Find where the given text appears and provide that cell's center as (X, Y) coordinate. 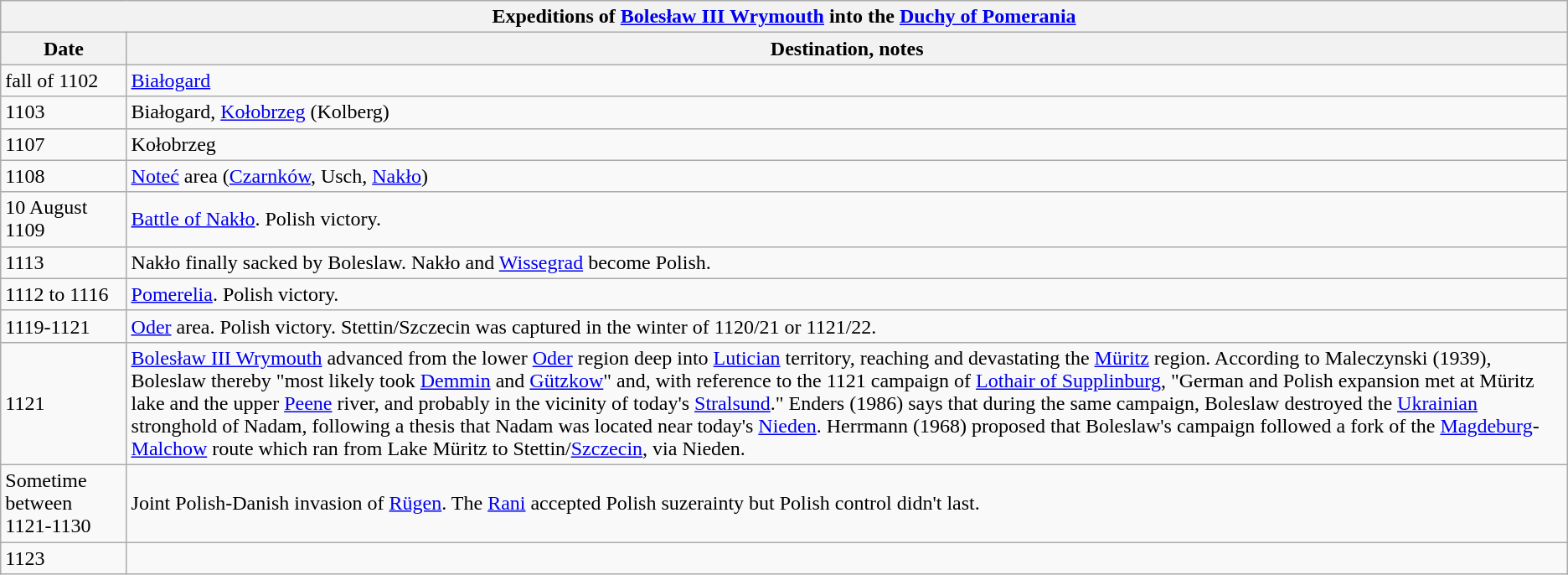
1107 (64, 144)
1103 (64, 112)
Oder area. Polish victory. Stettin/Szczecin was captured in the winter of 1120/21 or 1121/22. (847, 326)
Battle of Nakło. Polish victory. (847, 220)
Joint Polish-Danish invasion of Rügen. The Rani accepted Polish suzerainty but Polish control didn't last. (847, 503)
1113 (64, 262)
Białogard (847, 80)
1112 to 1116 (64, 294)
Pomerelia. Polish victory. (847, 294)
1121 (64, 403)
1123 (64, 557)
Białogard, Kołobrzeg (Kolberg) (847, 112)
10 August 1109 (64, 220)
Date (64, 49)
Destination, notes (847, 49)
Kołobrzeg (847, 144)
fall of 1102 (64, 80)
Noteć area (Czarnków, Usch, Nakło) (847, 176)
1119-1121 (64, 326)
1108 (64, 176)
Nakło finally sacked by Boleslaw. Nakło and Wissegrad become Polish. (847, 262)
Sometime between 1121-1130 (64, 503)
Expeditions of Bolesław III Wrymouth into the Duchy of Pomerania (784, 17)
